Pinpoint the cell where the given text exists, returning its [x, y] midpoint coordinate. 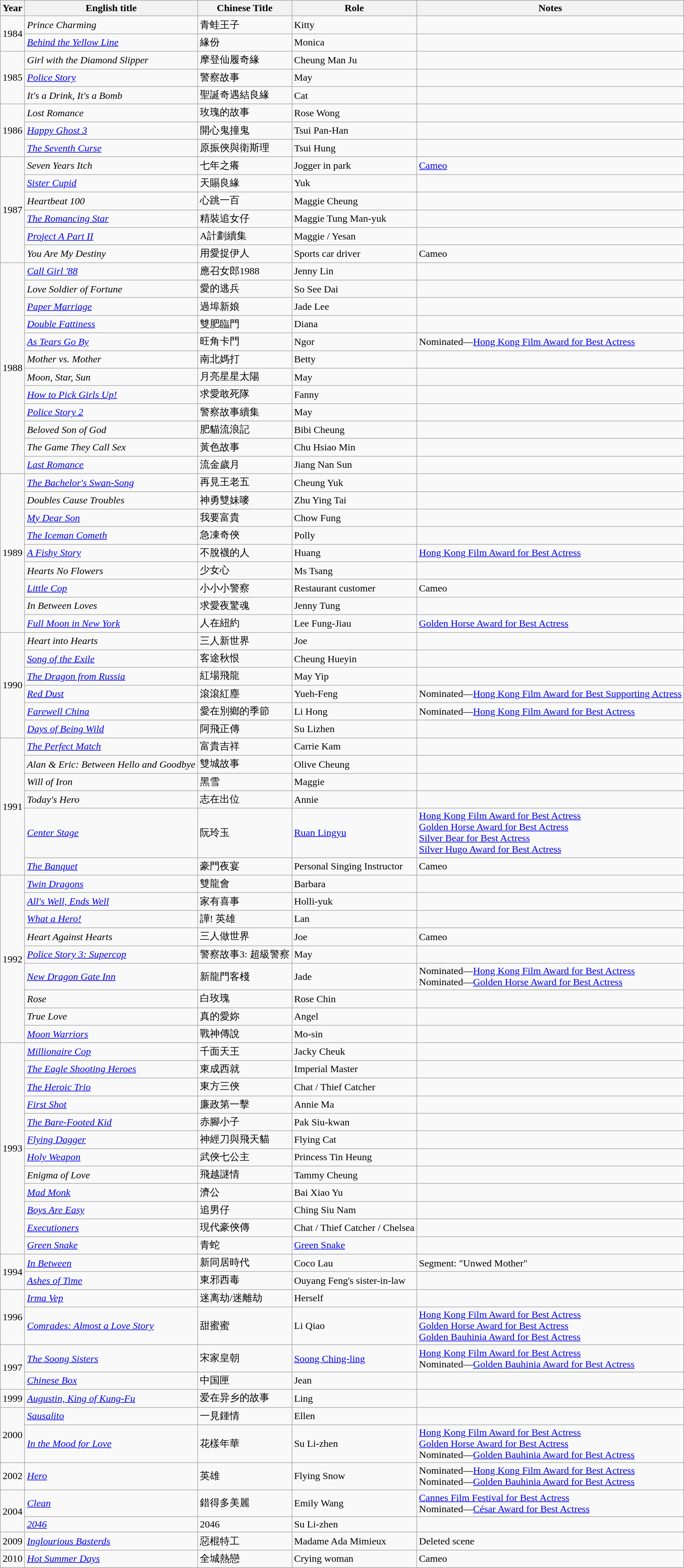
In Between [111, 1263]
現代豪俠傳 [245, 1228]
Kitty [354, 25]
Yuk [354, 184]
1999 [12, 1398]
豪門夜宴 [245, 866]
錯得多美麗 [245, 1503]
Tsui Pan-Han [354, 131]
神經刀與飛天貓 [245, 1140]
過埠新娘 [245, 307]
Chow Fung [354, 518]
The Perfect Match [111, 747]
廉政第一擊 [245, 1104]
Annie [354, 800]
Soong Ching-ling [354, 1358]
少女心 [245, 571]
The Banquet [111, 866]
Augustin, King of Kung-Fu [111, 1398]
Hong Kong Film Award for Best Actress [550, 553]
全城熱戀 [245, 1558]
Deleted scene [550, 1541]
Cat [354, 95]
Police Story 3: Supercop [111, 955]
Behind the Yellow Line [111, 42]
Rose Chin [354, 999]
Jade [354, 977]
Jenny Lin [354, 271]
Tsui Hung [354, 148]
How to Pick Girls Up! [111, 395]
雙城故事 [245, 764]
Princess Tin Heung [354, 1157]
濟公 [245, 1193]
青蛇 [245, 1246]
1993 [12, 1148]
Lost Romance [111, 113]
追男仔 [245, 1210]
The Iceman Cometh [111, 535]
Moon, Star, Sun [111, 377]
Diana [354, 324]
Holy Weapon [111, 1157]
Twin Dragons [111, 884]
Ling [354, 1398]
Crying woman [354, 1558]
1984 [12, 34]
Holli-yuk [354, 902]
志在出位 [245, 800]
Alan & Eric: Between Hello and Goodbye [111, 764]
南北媽打 [245, 360]
As Tears Go By [111, 342]
Red Dust [111, 694]
A計劃續集 [245, 237]
飛越謎情 [245, 1175]
七年之癢 [245, 165]
Executioners [111, 1228]
Chat / Thief Catcher [354, 1087]
Irma Vep [111, 1298]
Farewell China [111, 711]
月亮星星太陽 [245, 377]
Jenny Tung [354, 606]
雙肥臨門 [245, 324]
千面天王 [245, 1051]
Notes [550, 8]
精裝追女仔 [245, 218]
Doubles Cause Troubles [111, 500]
東成西就 [245, 1070]
1992 [12, 959]
Nominated—Hong Kong Film Award for Best ActressNominated—Golden Horse Award for Best Actress [550, 977]
黑雪 [245, 782]
警察故事3: 超級警察 [245, 955]
All's Well, Ends Well [111, 902]
緣份 [245, 42]
Hong Kong Film Award for Best ActressNominated—Golden Bauhinia Award for Best Actress [550, 1358]
Hearts No Flowers [111, 571]
Maggie / Yesan [354, 237]
Mo-sin [354, 1034]
Olive Cheung [354, 764]
Sports car driver [354, 254]
2000 [12, 1435]
Heart into Hearts [111, 641]
Jacky Cheuk [354, 1051]
Ruan Lingyu [354, 833]
Moon Warriors [111, 1034]
原振俠與衛斯理 [245, 148]
1991 [12, 807]
Rose Wong [354, 113]
Maggie Cheung [354, 201]
Last Romance [111, 465]
1996 [12, 1317]
Barbara [354, 884]
Love Soldier of Fortune [111, 289]
1994 [12, 1271]
Yueh-Feng [354, 694]
You Are My Destiny [111, 254]
心跳一百 [245, 201]
Heart Against Hearts [111, 936]
Call Girl '88 [111, 271]
2002 [12, 1477]
Emily Wang [354, 1503]
戰神傳說 [245, 1034]
聖誕奇遇結良緣 [245, 95]
Zhu Ying Tai [354, 500]
Flying Dagger [111, 1140]
Jiang Nan Sun [354, 465]
Days of Being Wild [111, 729]
It's a Drink, It's a Bomb [111, 95]
Angel [354, 1017]
警察故事 [245, 78]
Boys Are Easy [111, 1210]
Nominated—Hong Kong Film Award for Best ActressNominated—Golden Bauhinia Award for Best Actress [550, 1477]
Ngor [354, 342]
Golden Horse Award for Best Actress [550, 624]
Cheung Hueyin [354, 658]
1989 [12, 553]
Center Stage [111, 833]
白玫瑰 [245, 999]
Hong Kong Film Award for Best ActressGolden Horse Award for Best ActressSilver Bear for Best ActressSilver Hugo Award for Best Actress [550, 833]
再見王老五 [245, 482]
東邪西毒 [245, 1281]
The Eagle Shooting Heroes [111, 1070]
Li Qiao [354, 1326]
Maggie [354, 782]
玫瑰的故事 [245, 113]
迷离劫/迷離劫 [245, 1298]
Cannes Film Festival for Best ActressNominated—César Award for Best Actress [550, 1503]
赤腳小子 [245, 1123]
青蛙王子 [245, 25]
Pak Siu-kwan [354, 1123]
Fanny [354, 395]
愛在別鄉的季節 [245, 711]
家有喜事 [245, 902]
Full Moon in New York [111, 624]
Chu Hsiao Min [354, 448]
Herself [354, 1298]
Polly [354, 535]
Jade Lee [354, 307]
惡棍特工 [245, 1541]
客途秋恨 [245, 658]
Comrades: Almost a Love Story [111, 1326]
流金歲月 [245, 465]
小小小警察 [245, 588]
Inglourious Basterds [111, 1541]
Mad Monk [111, 1193]
Bibi Cheung [354, 430]
不脫襪的人 [245, 553]
花樣年華 [245, 1444]
用愛捉伊人 [245, 254]
The Romancing Star [111, 218]
Chat / Thief Catcher / Chelsea [354, 1228]
Ellen [354, 1416]
The Seventh Curse [111, 148]
1987 [12, 209]
阮玲玉 [245, 833]
Happy Ghost 3 [111, 131]
The Bare-Footed Kid [111, 1123]
Hong Kong Film Award for Best ActressGolden Horse Award for Best ActressGolden Bauhinia Award for Best Actress [550, 1326]
2004 [12, 1511]
Ashes of Time [111, 1281]
旺角卡門 [245, 342]
Huang [354, 553]
Annie Ma [354, 1104]
Clean [111, 1503]
Hot Summer Days [111, 1558]
Role [354, 8]
The Heroic Trio [111, 1087]
Little Cop [111, 588]
A Fishy Story [111, 553]
滾滾紅塵 [245, 694]
Personal Singing Instructor [354, 866]
東方三俠 [245, 1087]
Sausalito [111, 1416]
Betty [354, 360]
Maggie Tung Man-yuk [354, 218]
求愛敢死隊 [245, 395]
應召女郎1988 [245, 271]
新同居時代 [245, 1263]
1986 [12, 131]
Sister Cupid [111, 184]
英雄 [245, 1477]
Mother vs. Mother [111, 360]
New Dragon Gate Inn [111, 977]
Millionaire Cop [111, 1051]
2009 [12, 1541]
Cheung Yuk [354, 482]
求愛夜驚魂 [245, 606]
English title [111, 8]
So See Dai [354, 289]
Su Lizhen [354, 729]
Heartbeat 100 [111, 201]
Flying Cat [354, 1140]
Jogger in park [354, 165]
愛的逃兵 [245, 289]
爱在异乡的故事 [245, 1398]
人在紐約 [245, 624]
Coco Lau [354, 1263]
Project A Part II [111, 237]
Will of Iron [111, 782]
雙龍會 [245, 884]
Paper Marriage [111, 307]
What a Hero! [111, 919]
Ms Tsang [354, 571]
Chinese Box [111, 1381]
中国匣 [245, 1381]
摩登仙履奇緣 [245, 60]
Police Story 2 [111, 412]
Beloved Son of God [111, 430]
1990 [12, 685]
Jean [354, 1381]
Rose [111, 999]
肥貓流浪記 [245, 430]
我要富貴 [245, 518]
The Bachelor's Swan-Song [111, 482]
1985 [12, 78]
Enigma of Love [111, 1175]
Song of the Exile [111, 658]
Li Hong [354, 711]
Nominated—Hong Kong Film Award for Best Supporting Actress [550, 694]
Monica [354, 42]
Cheung Man Ju [354, 60]
Carrie Kam [354, 747]
三人做世界 [245, 936]
Madame Ada Mimieux [354, 1541]
2010 [12, 1558]
武俠七公主 [245, 1157]
Lan [354, 919]
Restaurant customer [354, 588]
Girl with the Diamond Slipper [111, 60]
宋家皇朝 [245, 1358]
The Soong Sisters [111, 1358]
譁! 英雄 [245, 919]
1997 [12, 1367]
True Love [111, 1017]
1988 [12, 368]
Today's Hero [111, 800]
神勇雙妹嘜 [245, 500]
新龍門客棧 [245, 977]
天賜良緣 [245, 184]
開心鬼撞鬼 [245, 131]
Hero [111, 1477]
Imperial Master [354, 1070]
一見鍾情 [245, 1416]
Ouyang Feng's sister-in-law [354, 1281]
急凍奇俠 [245, 535]
Seven Years Itch [111, 165]
Ching Siu Nam [354, 1210]
Flying Snow [354, 1477]
Year [12, 8]
Double Fattiness [111, 324]
警察故事續集 [245, 412]
My Dear Son [111, 518]
May Yip [354, 677]
甜蜜蜜 [245, 1326]
Chinese Title [245, 8]
三人新世界 [245, 641]
Lee Fung-Jiau [354, 624]
黃色故事 [245, 448]
真的愛妳 [245, 1017]
Bai Xiao Yu [354, 1193]
Prince Charming [111, 25]
Tammy Cheung [354, 1175]
Police Story [111, 78]
阿飛正傳 [245, 729]
Hong Kong Film Award for Best ActressGolden Horse Award for Best ActressNominated—Golden Bauhinia Award for Best Actress [550, 1444]
In Between Loves [111, 606]
Segment: "Unwed Mother" [550, 1263]
The Dragon from Russia [111, 677]
In the Mood for Love [111, 1444]
紅場飛龍 [245, 677]
First Shot [111, 1104]
富貴吉祥 [245, 747]
The Game They Call Sex [111, 448]
